For the text-containing cell, return its midpoint in [x, y] coordinate format. 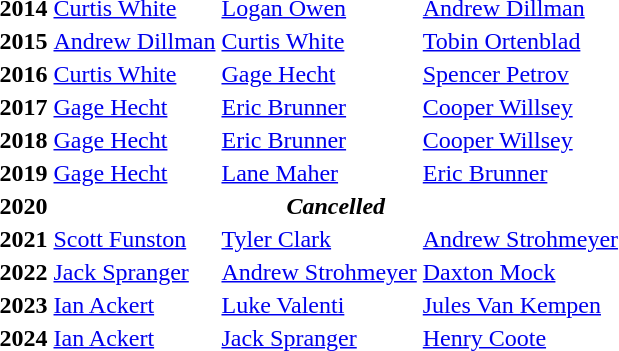
Spencer Petrov [520, 74]
Jules Van Kempen [520, 305]
Luke Valenti [319, 305]
Tobin Ortenblad [520, 41]
Lane Maher [319, 173]
Jack Spranger [134, 272]
Scott Funston [134, 239]
Daxton Mock [520, 272]
Ian Ackert [134, 305]
Andrew Dillman [134, 41]
Tyler Clark [319, 239]
